For the text-containing cell, return its midpoint in (X, Y) coordinate format. 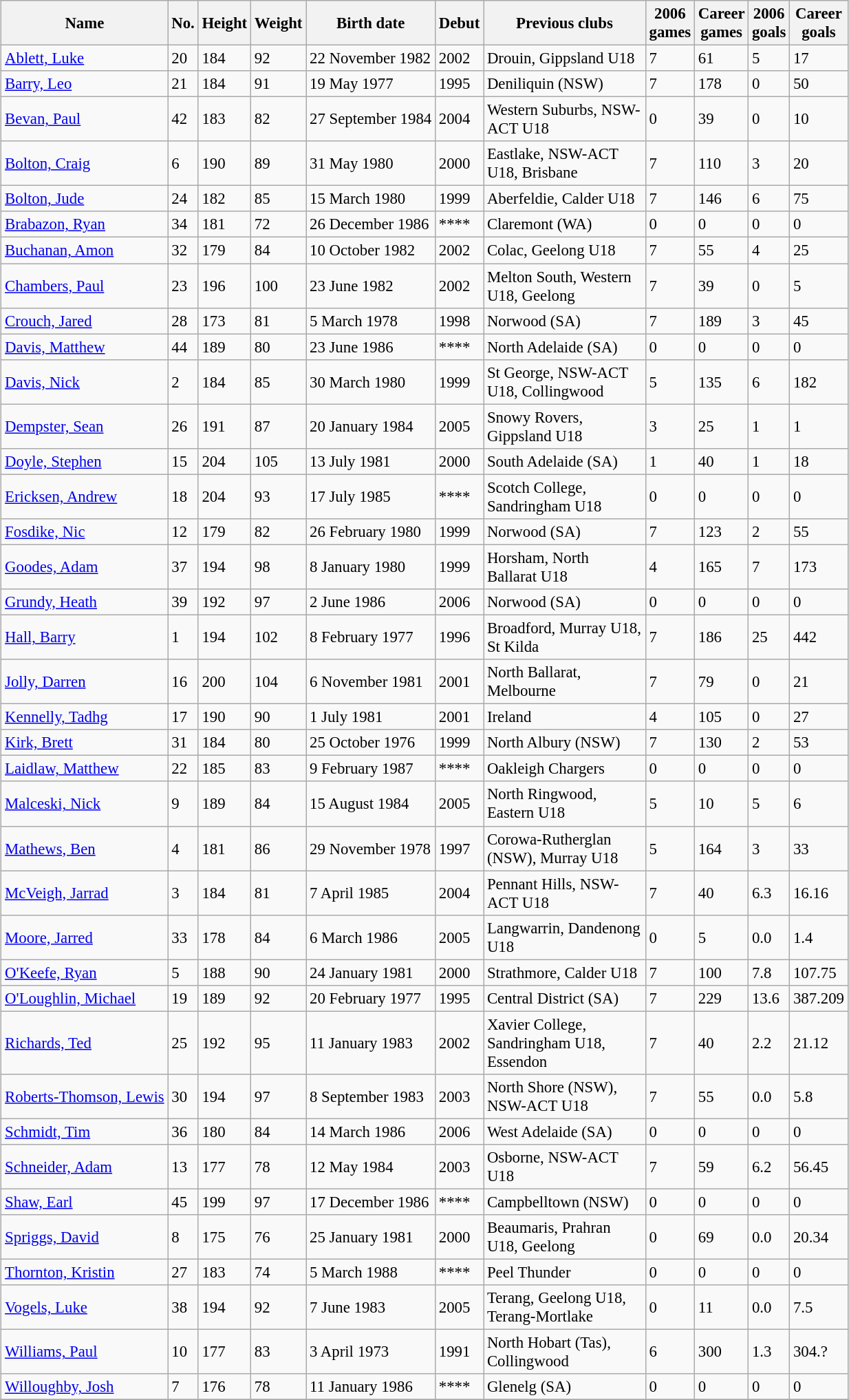
North Adelaide (SA) (565, 347)
Buchanan, Amon (85, 251)
26 December 1986 (371, 224)
74 (279, 1273)
No. (183, 23)
Xavier College, Sandringham U18, Essendon (565, 1043)
79 (722, 681)
North Ringwood, Eastern U18 (565, 804)
191 (224, 427)
North Hobart (Tas), Collingwood (565, 1352)
14 March 1986 (371, 1132)
Kirk, Brett (85, 743)
Name (85, 23)
6 November 1981 (371, 681)
Corowa-Rutherglan (NSW), Murray U18 (565, 848)
95 (279, 1043)
110 (722, 164)
7 June 1983 (371, 1308)
Williams, Paul (85, 1352)
Scotch College, Sandringham U18 (565, 497)
25 January 1981 (371, 1238)
Chambers, Paul (85, 285)
24 January 1981 (371, 973)
23 June 1986 (371, 347)
31 (183, 743)
2006 goals (769, 23)
8 (183, 1238)
1997 (459, 848)
12 May 1984 (371, 1167)
Goodes, Adam (85, 567)
26 February 1980 (371, 532)
123 (722, 532)
Claremont (WA) (565, 224)
180 (224, 1132)
Career goals (819, 23)
3 April 1973 (371, 1352)
O'Loughlin, Michael (85, 998)
19 (183, 998)
Strathmore, Calder U18 (565, 973)
7.5 (819, 1308)
Glenelg (SA) (565, 1387)
72 (279, 224)
7 April 1985 (371, 893)
Broadford, Murray U18, St Kilda (565, 637)
1998 (459, 321)
North Ballarat, Melbourne (565, 681)
Davis, Matthew (85, 347)
69 (722, 1238)
59 (722, 1167)
Shaw, Earl (85, 1202)
Campbelltown (NSW) (565, 1202)
Aberfeldie, Calder U18 (565, 199)
19 May 1977 (371, 84)
23 (183, 285)
8 February 1977 (371, 637)
304.? (819, 1352)
Willoughby, Josh (85, 1387)
37 (183, 567)
6.3 (769, 893)
Davis, Nick (85, 381)
Bolton, Craig (85, 164)
91 (279, 84)
Previous clubs (565, 23)
Jolly, Darren (85, 681)
87 (279, 427)
98 (279, 567)
28 (183, 321)
2 June 1986 (371, 602)
North Albury (NSW) (565, 743)
31 May 1980 (371, 164)
13 (183, 1167)
89 (279, 164)
North Shore (NSW), NSW-ACT U18 (565, 1097)
St George, NSW-ACT U18, Collingwood (565, 381)
56.45 (819, 1167)
Beaumaris, Prahran U18, Geelong (565, 1238)
6 March 1986 (371, 937)
Height (224, 23)
Terang, Geelong U18, Terang-Mortlake (565, 1308)
5 March 1978 (371, 321)
5.8 (819, 1097)
O'Keefe, Ryan (85, 973)
Grundy, Heath (85, 602)
Melton South, Western U18, Geelong (565, 285)
24 (183, 199)
McVeigh, Jarrad (85, 893)
Ireland (565, 717)
13 July 1981 (371, 461)
23 June 1982 (371, 285)
16.16 (819, 893)
Schmidt, Tim (85, 1132)
20 February 1977 (371, 998)
Osborne, NSW-ACT U18 (565, 1167)
102 (279, 637)
Mathews, Ben (85, 848)
21.12 (819, 1043)
229 (722, 998)
53 (819, 743)
9 February 1987 (371, 769)
Western Suburbs, NSW-ACT U18 (565, 120)
17 December 1986 (371, 1202)
17 July 1985 (371, 497)
Bevan, Paul (85, 120)
135 (722, 381)
176 (224, 1387)
185 (224, 769)
Central District (SA) (565, 998)
Brabazon, Ryan (85, 224)
Pennant Hills, NSW-ACT U18 (565, 893)
Snowy Rovers, Gippsland U18 (565, 427)
5 March 1988 (371, 1273)
188 (224, 973)
30 (183, 1097)
36 (183, 1132)
1996 (459, 637)
Barry, Leo (85, 84)
Richards, Ted (85, 1043)
186 (722, 637)
30 March 1980 (371, 381)
44 (183, 347)
Horsham, North Ballarat U18 (565, 567)
Dempster, Sean (85, 427)
Roberts-Thomson, Lewis (85, 1097)
10 October 1982 (371, 251)
42 (183, 120)
175 (224, 1238)
Deniliquin (NSW) (565, 84)
15 March 1980 (371, 199)
Langwarrin, Dandenong U18 (565, 937)
11 January 1986 (371, 1387)
13.6 (769, 998)
Spriggs, David (85, 1238)
Fosdike, Nic (85, 532)
22 (183, 769)
38 (183, 1308)
Career games (722, 23)
Peel Thunder (565, 1273)
Hall, Barry (85, 637)
1.3 (769, 1352)
387.209 (819, 998)
2.2 (769, 1043)
50 (819, 84)
75 (819, 199)
130 (722, 743)
Crouch, Jared (85, 321)
7.8 (769, 973)
61 (722, 58)
1991 (459, 1352)
164 (722, 848)
442 (819, 637)
Vogels, Luke (85, 1308)
86 (279, 848)
20.34 (819, 1238)
199 (224, 1202)
16 (183, 681)
Bolton, Jude (85, 199)
Laidlaw, Matthew (85, 769)
Ericksen, Andrew (85, 497)
25 October 1976 (371, 743)
Thornton, Kristin (85, 1273)
Colac, Geelong U18 (565, 251)
26 (183, 427)
29 November 1978 (371, 848)
Kennelly, Tadhg (85, 717)
South Adelaide (SA) (565, 461)
200 (224, 681)
Weight (279, 23)
West Adelaide (SA) (565, 1132)
Ablett, Luke (85, 58)
Malceski, Nick (85, 804)
27 September 1984 (371, 120)
Eastlake, NSW-ACT U18, Brisbane (565, 164)
32 (183, 251)
8 January 1980 (371, 567)
165 (722, 567)
11 (722, 1308)
34 (183, 224)
146 (722, 199)
Oakleigh Chargers (565, 769)
11 January 1983 (371, 1043)
15 (183, 461)
22 November 1982 (371, 58)
6.2 (769, 1167)
Doyle, Stephen (85, 461)
2006 games (670, 23)
104 (279, 681)
107.75 (819, 973)
15 August 1984 (371, 804)
Schneider, Adam (85, 1167)
Debut (459, 23)
Moore, Jarred (85, 937)
300 (722, 1352)
8 September 1983 (371, 1097)
Drouin, Gippsland U18 (565, 58)
Birth date (371, 23)
9 (183, 804)
1 July 1981 (371, 717)
93 (279, 497)
76 (279, 1238)
196 (224, 285)
12 (183, 532)
1.4 (819, 937)
20 January 1984 (371, 427)
